Scan for the cell matching the given text and deliver its (x, y) coordinate at center. 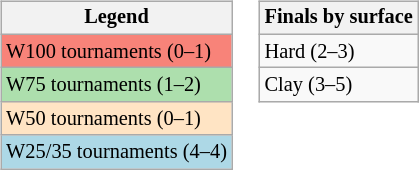
W100 tournaments (0–1) (116, 51)
Hard (2–3) (339, 51)
W50 tournaments (0–1) (116, 119)
W75 tournaments (1–2) (116, 85)
Finals by surface (339, 18)
Clay (3–5) (339, 85)
Legend (116, 18)
W25/35 tournaments (4–4) (116, 152)
